Scan for the cell matching the given text and deliver its (X, Y) coordinate at center. 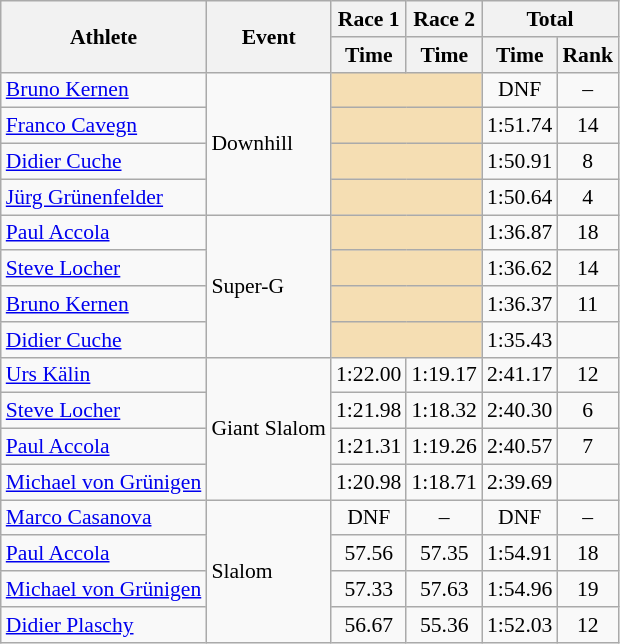
1:18.71 (444, 482)
6 (588, 411)
57.56 (368, 554)
1:21.98 (368, 411)
7 (588, 447)
Slalom (268, 571)
Event (268, 36)
1:21.31 (368, 447)
1:52.03 (520, 625)
1:20.98 (368, 482)
1:18.32 (444, 411)
Total (550, 19)
1:50.91 (520, 162)
Urs Kälin (104, 375)
2:41.17 (520, 375)
57.33 (368, 589)
4 (588, 197)
Didier Plaschy (104, 625)
Giant Slalom (268, 428)
1:36.37 (520, 304)
Marco Casanova (104, 518)
Race 2 (444, 19)
1:54.91 (520, 554)
57.63 (444, 589)
Athlete (104, 36)
1:35.43 (520, 340)
Jürg Grünenfelder (104, 197)
Race 1 (368, 19)
56.67 (368, 625)
19 (588, 589)
1:19.17 (444, 375)
2:39.69 (520, 482)
8 (588, 162)
57.35 (444, 554)
11 (588, 304)
2:40.57 (520, 447)
1:19.26 (444, 447)
Franco Cavegn (104, 126)
2:40.30 (520, 411)
1:51.74 (520, 126)
1:36.87 (520, 233)
1:50.64 (520, 197)
1:36.62 (520, 269)
1:54.96 (520, 589)
1:22.00 (368, 375)
Downhill (268, 143)
Super-G (268, 286)
55.36 (444, 625)
Rank (588, 55)
